Return [x, y] of the center of cell containing provided text 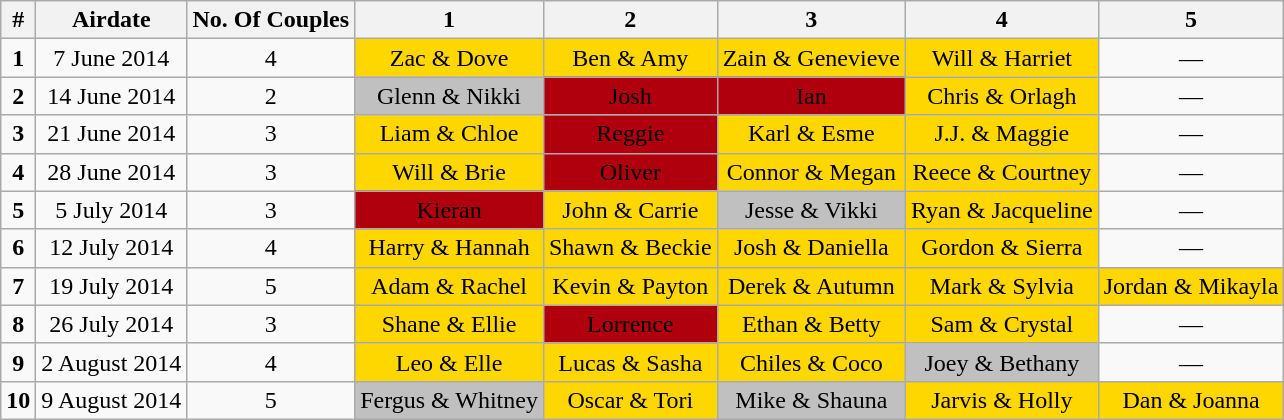
Ethan & Betty [811, 324]
Connor & Megan [811, 172]
8 [18, 324]
Josh & Daniella [811, 248]
Chiles & Coco [811, 362]
21 June 2014 [112, 134]
28 June 2014 [112, 172]
Gordon & Sierra [1002, 248]
Ian [811, 96]
Reece & Courtney [1002, 172]
No. Of Couples [271, 20]
Jesse & Vikki [811, 210]
2 August 2014 [112, 362]
Fergus & Whitney [450, 400]
Ben & Amy [630, 58]
Kieran [450, 210]
Adam & Rachel [450, 286]
7 [18, 286]
# [18, 20]
Harry & Hannah [450, 248]
7 June 2014 [112, 58]
26 July 2014 [112, 324]
Jordan & Mikayla [1191, 286]
5 July 2014 [112, 210]
Shane & Ellie [450, 324]
Liam & Chloe [450, 134]
Oliver [630, 172]
Glenn & Nikki [450, 96]
Dan & Joanna [1191, 400]
Reggie [630, 134]
Kevin & Payton [630, 286]
Shawn & Beckie [630, 248]
Mike & Shauna [811, 400]
9 August 2014 [112, 400]
Oscar & Tori [630, 400]
9 [18, 362]
J.J. & Maggie [1002, 134]
Ryan & Jacqueline [1002, 210]
Leo & Elle [450, 362]
6 [18, 248]
19 July 2014 [112, 286]
Lucas & Sasha [630, 362]
Will & Brie [450, 172]
John & Carrie [630, 210]
Mark & Sylvia [1002, 286]
Chris & Orlagh [1002, 96]
Airdate [112, 20]
Karl & Esme [811, 134]
Josh [630, 96]
Derek & Autumn [811, 286]
Will & Harriet [1002, 58]
Zain & Genevieve [811, 58]
Joey & Bethany [1002, 362]
10 [18, 400]
Jarvis & Holly [1002, 400]
Zac & Dove [450, 58]
Sam & Crystal [1002, 324]
14 June 2014 [112, 96]
12 July 2014 [112, 248]
Lorrence [630, 324]
